Scan for the cell matching the given text and deliver its (X, Y) coordinate at center. 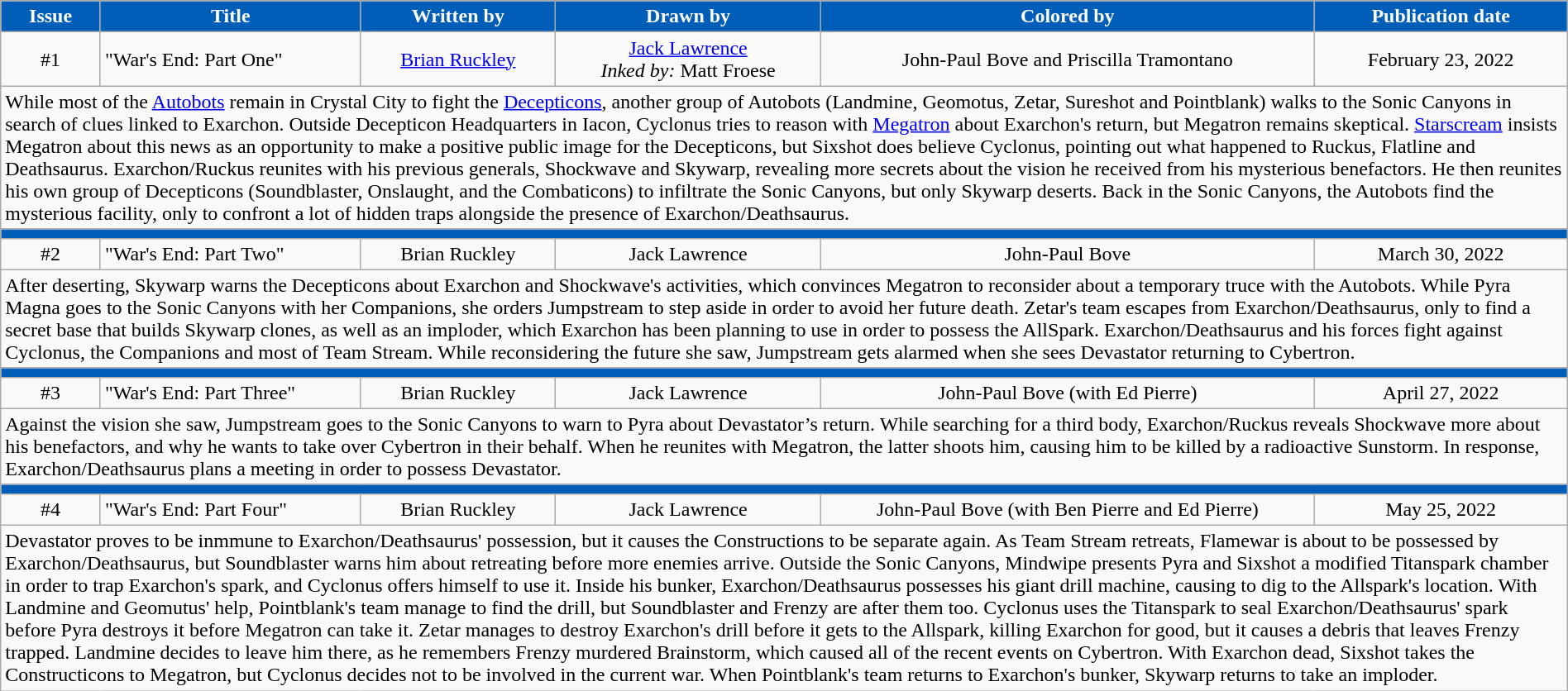
Jack LawrenceInked by: Matt Froese (688, 60)
John-Paul Bove (1068, 254)
#4 (51, 509)
March 30, 2022 (1441, 254)
"War's End: Part Four" (230, 509)
Colored by (1068, 17)
John-Paul Bove (with Ben Pierre and Ed Pierre) (1068, 509)
Issue (51, 17)
"War's End: Part One" (230, 60)
"War's End: Part Two" (230, 254)
May 25, 2022 (1441, 509)
Publication date (1441, 17)
#1 (51, 60)
February 23, 2022 (1441, 60)
John-Paul Bove and Priscilla Tramontano (1068, 60)
#2 (51, 254)
April 27, 2022 (1441, 393)
John-Paul Bove (with Ed Pierre) (1068, 393)
"War's End: Part Three" (230, 393)
Drawn by (688, 17)
Written by (458, 17)
#3 (51, 393)
Title (230, 17)
